Output the (x, y) coordinate of the center of the cell containing the given text.  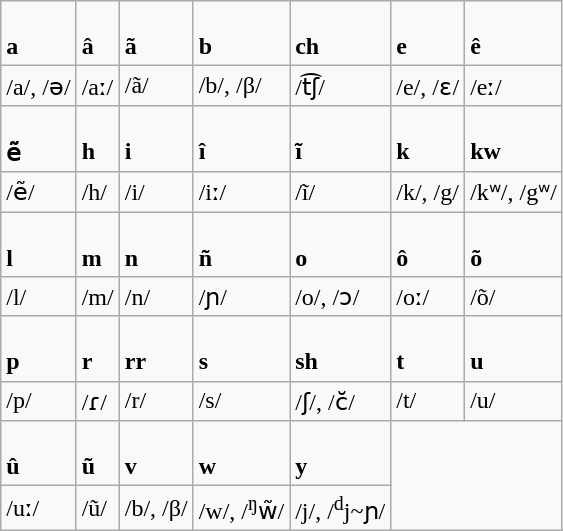
/a/, /ə/ (38, 86)
b (241, 34)
/aː/ (98, 86)
u (514, 348)
/t/ (428, 401)
/õ/ (514, 297)
/oː/ (428, 297)
/ũ/ (98, 508)
w (241, 454)
ẽ (38, 138)
/ɲ/ (241, 297)
õ (514, 244)
n (156, 244)
ê (514, 34)
v (156, 454)
kw (514, 138)
s (241, 348)
i (156, 138)
/m/ (98, 297)
rr (156, 348)
î (241, 138)
/j/, /dj~ɲ/ (340, 508)
/e/, /ɛ/ (428, 86)
û (38, 454)
m (98, 244)
/p/ (38, 401)
/t͡ʃ/ (340, 86)
a (38, 34)
l (38, 244)
ĩ (340, 138)
/s/ (241, 401)
/eː/ (514, 86)
h (98, 138)
/o/, /ɔ/ (340, 297)
/l/ (38, 297)
/uː/ (38, 508)
ch (340, 34)
k (428, 138)
â (98, 34)
/ĩ/ (340, 192)
t (428, 348)
e (428, 34)
r (98, 348)
/iː/ (241, 192)
/u/ (514, 401)
/ẽ/ (38, 192)
y (340, 454)
/kʷ/, /gʷ/ (514, 192)
/ʃ/, /c̆/ (340, 401)
ñ (241, 244)
ũ (98, 454)
/h/ (98, 192)
ã (156, 34)
ô (428, 244)
sh (340, 348)
/k/, /g/ (428, 192)
/ɾ/ (98, 401)
/i/ (156, 192)
/r/ (156, 401)
o (340, 244)
/w/, /ŋw̃/ (241, 508)
/ã/ (156, 86)
/n/ (156, 297)
p (38, 348)
